Search for the cell housing the specified text and yield its [x, y] center coordinate. 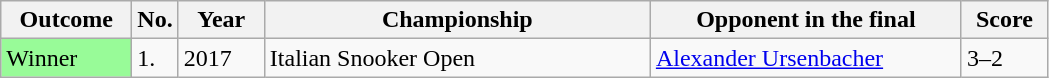
3–2 [1004, 58]
No. [155, 20]
Winner [66, 58]
Alexander Ursenbacher [806, 58]
2017 [221, 58]
Championship [457, 20]
Year [221, 20]
Italian Snooker Open [457, 58]
Score [1004, 20]
1. [155, 58]
Outcome [66, 20]
Opponent in the final [806, 20]
